Find where the given text appears and provide that cell's center as (X, Y) coordinate. 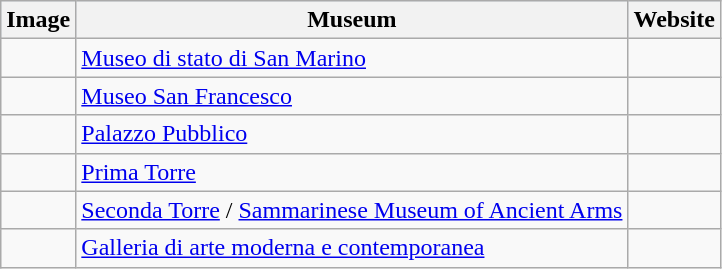
Palazzo Pubblico (352, 134)
Prima Torre (352, 172)
Museo di stato di San Marino (352, 58)
Website (674, 20)
Galleria di arte moderna e contemporanea (352, 248)
Museo San Francesco (352, 96)
Seconda Torre / Sammarinese Museum of Ancient Arms (352, 210)
Image (38, 20)
Museum (352, 20)
